Determine the (X, Y) coordinate at the center of the cell enclosing the given text.  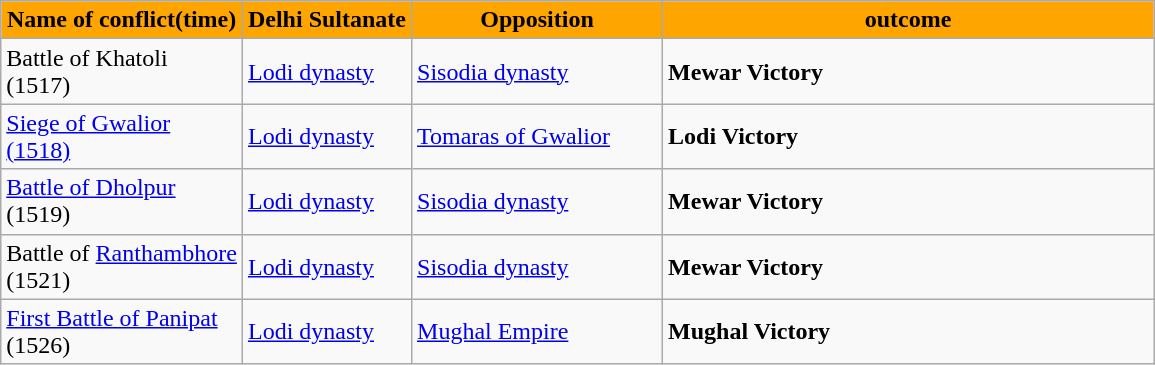
Battle of Dholpur(1519) (122, 202)
Delhi Sultanate (326, 20)
Tomaras of Gwalior (538, 136)
First Battle of Panipat(1526) (122, 332)
Battle of Khatoli(1517) (122, 72)
Siege of Gwalior(1518) (122, 136)
Lodi Victory (908, 136)
Name of conflict(time) (122, 20)
outcome (908, 20)
Opposition (538, 20)
Battle of Ranthambhore(1521) (122, 266)
Mughal Empire (538, 332)
Mughal Victory (908, 332)
